Locate the cell with the specified text and output its (x, y) center coordinate. 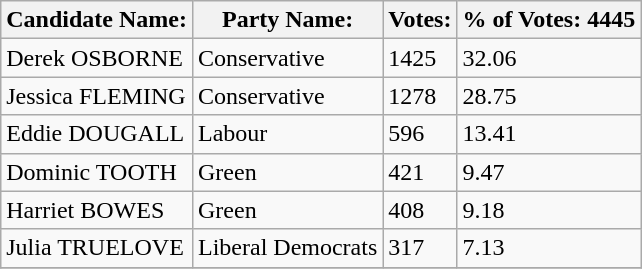
9.47 (549, 172)
Dominic TOOTH (97, 172)
Candidate Name: (97, 20)
13.41 (549, 134)
7.13 (549, 248)
Jessica FLEMING (97, 96)
9.18 (549, 210)
Party Name: (287, 20)
Julia TRUELOVE (97, 248)
28.75 (549, 96)
317 (420, 248)
% of Votes: 4445 (549, 20)
1278 (420, 96)
Labour (287, 134)
421 (420, 172)
Liberal Democrats (287, 248)
Eddie DOUGALL (97, 134)
1425 (420, 58)
Derek OSBORNE (97, 58)
596 (420, 134)
Harriet BOWES (97, 210)
32.06 (549, 58)
408 (420, 210)
Votes: (420, 20)
